Detect which cell encompasses the target text, then output its (x, y) center coordinate. 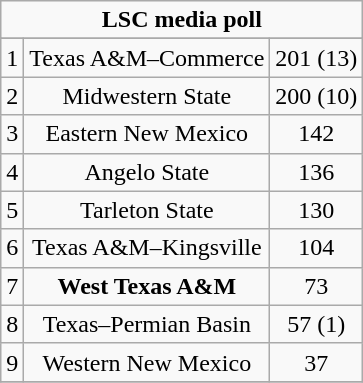
Midwestern State (147, 96)
Angelo State (147, 172)
73 (316, 286)
104 (316, 248)
Texas–Permian Basin (147, 324)
1 (12, 58)
7 (12, 286)
37 (316, 362)
West Texas A&M (147, 286)
5 (12, 210)
6 (12, 248)
201 (13) (316, 58)
Eastern New Mexico (147, 134)
LSC media poll (182, 20)
Texas A&M–Commerce (147, 58)
9 (12, 362)
2 (12, 96)
Tarleton State (147, 210)
8 (12, 324)
Texas A&M–Kingsville (147, 248)
57 (1) (316, 324)
4 (12, 172)
Western New Mexico (147, 362)
200 (10) (316, 96)
136 (316, 172)
130 (316, 210)
142 (316, 134)
3 (12, 134)
